Pinpoint the cell where the given text exists, returning its (x, y) midpoint coordinate. 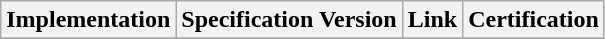
Link (432, 20)
Certification (534, 20)
Implementation (88, 20)
Specification Version (289, 20)
